Provide the [x, y] coordinate of the cell's center where the given text is located.  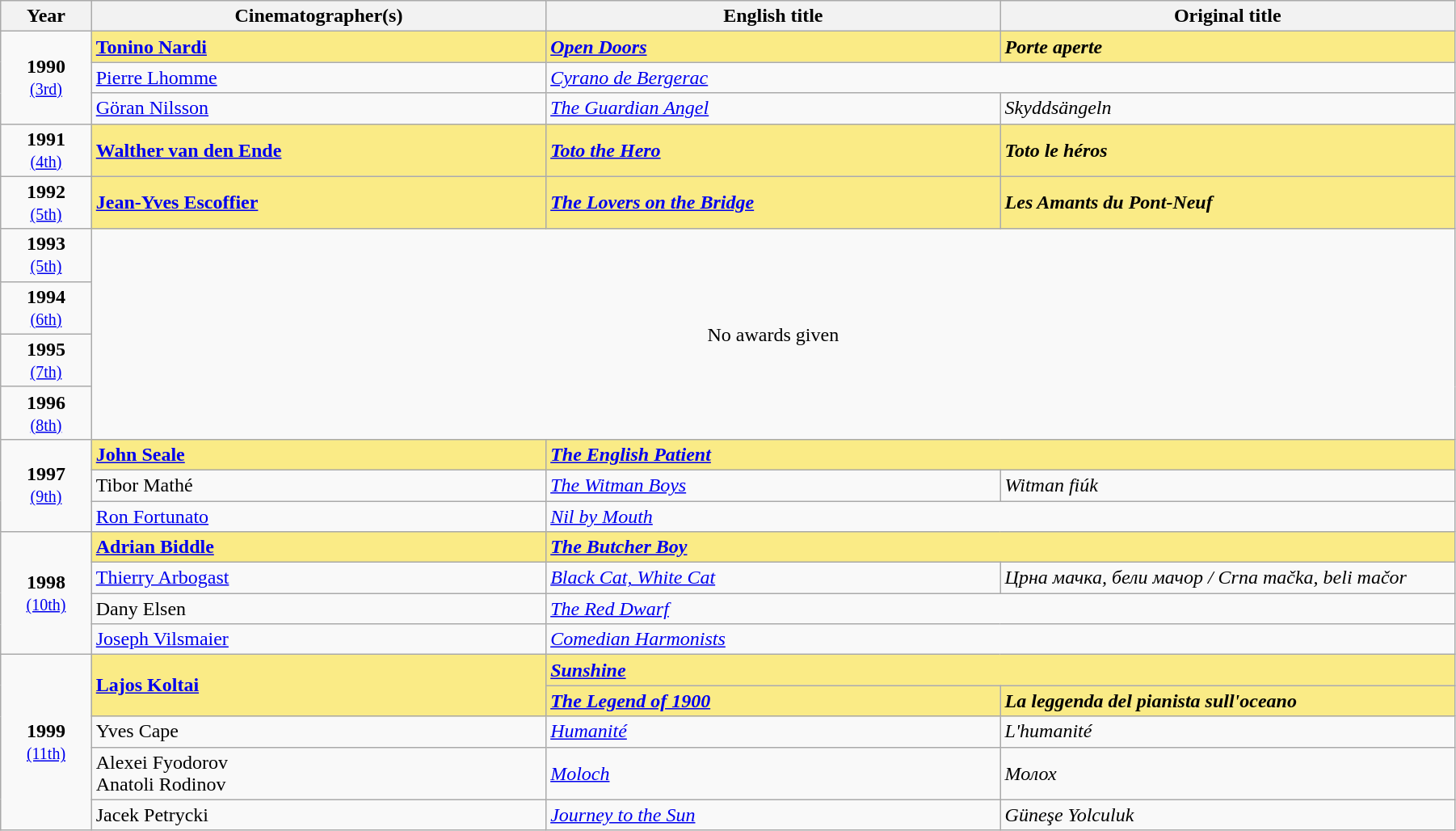
Sunshine [1000, 670]
Journey to the Sun [773, 815]
The Guardian Angel [773, 108]
La leggenda del pianista sull'oceano [1227, 701]
Црна мачка, бели мачор / Crna mačka, beli mačor [1227, 578]
Comedian Harmonists [1000, 639]
Pierre Lhomme [318, 78]
L'humanité [1227, 732]
Skyddsängeln [1227, 108]
The Legend of 1900 [773, 701]
Jean-Yves Escoffier [318, 202]
The Red Dwarf [1000, 609]
Thierry Arbogast [318, 578]
1996(8th) [46, 412]
Walther van den Ende [318, 150]
Ron Fortunato [318, 517]
The Butcher Boy [1000, 547]
Original title [1227, 16]
Humanité [773, 732]
Toto the Hero [773, 150]
Göran Nilsson [318, 108]
Adrian Biddle [318, 547]
Toto le héros [1227, 150]
Nil by Mouth [1000, 517]
Yves Cape [318, 732]
Lajos Koltai [318, 685]
1993(5th) [46, 255]
Tibor Mathé [318, 485]
Black Cat, White Cat [773, 578]
The English Patient [1000, 454]
1999(11th) [46, 742]
English title [773, 16]
Dany Elsen [318, 609]
John Seale [318, 454]
The Lovers on the Bridge [773, 202]
Open Doors [773, 47]
Cinematographer(s) [318, 16]
Молох [1227, 773]
1990(3rd) [46, 78]
1992(5th) [46, 202]
1998(10th) [46, 593]
Güneşe Yolculuk [1227, 815]
Les Amants du Pont-Neuf [1227, 202]
Year [46, 16]
1994(6th) [46, 307]
Jacek Petrycki [318, 815]
Alexei Fyodorov Anatoli Rodinov [318, 773]
Moloch [773, 773]
Tonino Nardi [318, 47]
Cyrano de Bergerac [1000, 78]
Witman fiúk [1227, 485]
1997(9th) [46, 485]
1995(7th) [46, 361]
The Witman Boys [773, 485]
No awards given [772, 334]
Joseph Vilsmaier [318, 639]
1991(4th) [46, 150]
Porte aperte [1227, 47]
